From the cell containing the given text, extract its center point as [X, Y] coordinate. 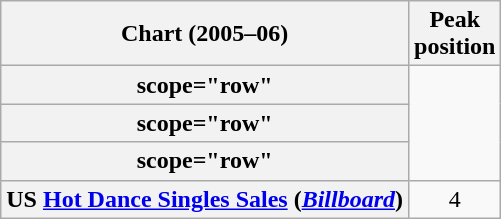
US Hot Dance Singles Sales (Billboard) [205, 199]
4 [455, 199]
Chart (2005–06) [205, 34]
Peakposition [455, 34]
